Search for the cell housing the specified text and yield its [x, y] center coordinate. 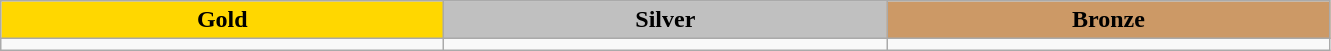
Silver [666, 20]
Bronze [1108, 20]
Gold [222, 20]
